Locate the cell with the specified text and output its [X, Y] center coordinate. 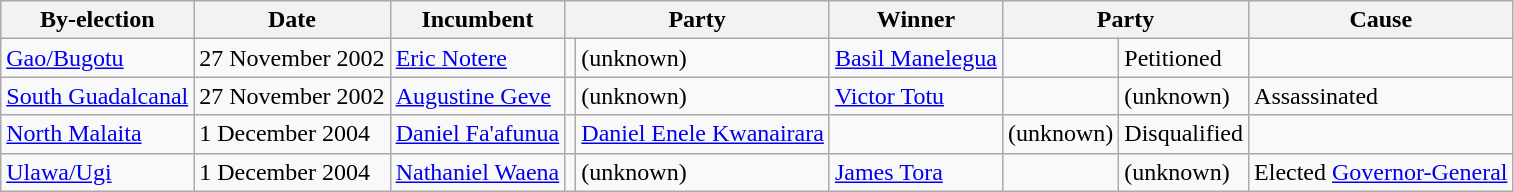
Augustine Geve [478, 96]
Elected Governor-General [1381, 172]
Disqualified [1184, 134]
Ulawa/Ugi [98, 172]
Basil Manelegua [916, 58]
Eric Notere [478, 58]
Daniel Fa'afunua [478, 134]
Date [292, 20]
Winner [916, 20]
Cause [1381, 20]
Assassinated [1381, 96]
South Guadalcanal [98, 96]
James Tora [916, 172]
Incumbent [478, 20]
North Malaita [98, 134]
Nathaniel Waena [478, 172]
Victor Totu [916, 96]
By-election [98, 20]
Daniel Enele Kwanairara [703, 134]
Gao/Bugotu [98, 58]
Petitioned [1184, 58]
